Extract the [x, y] coordinate from the center of the cell holding the provided text.  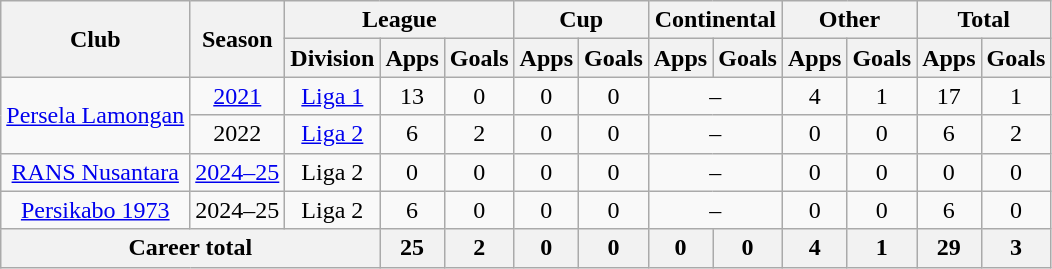
Liga 1 [332, 96]
3 [1016, 248]
29 [949, 248]
2022 [238, 134]
2021 [238, 96]
RANS Nusantara [96, 172]
Season [238, 39]
League [400, 20]
Continental [715, 20]
25 [412, 248]
Club [96, 39]
Division [332, 58]
Other [849, 20]
Persikabo 1973 [96, 210]
Total [984, 20]
Persela Lamongan [96, 115]
17 [949, 96]
Career total [190, 248]
13 [412, 96]
Cup [581, 20]
